Return [X, Y] of the center of cell containing provided text 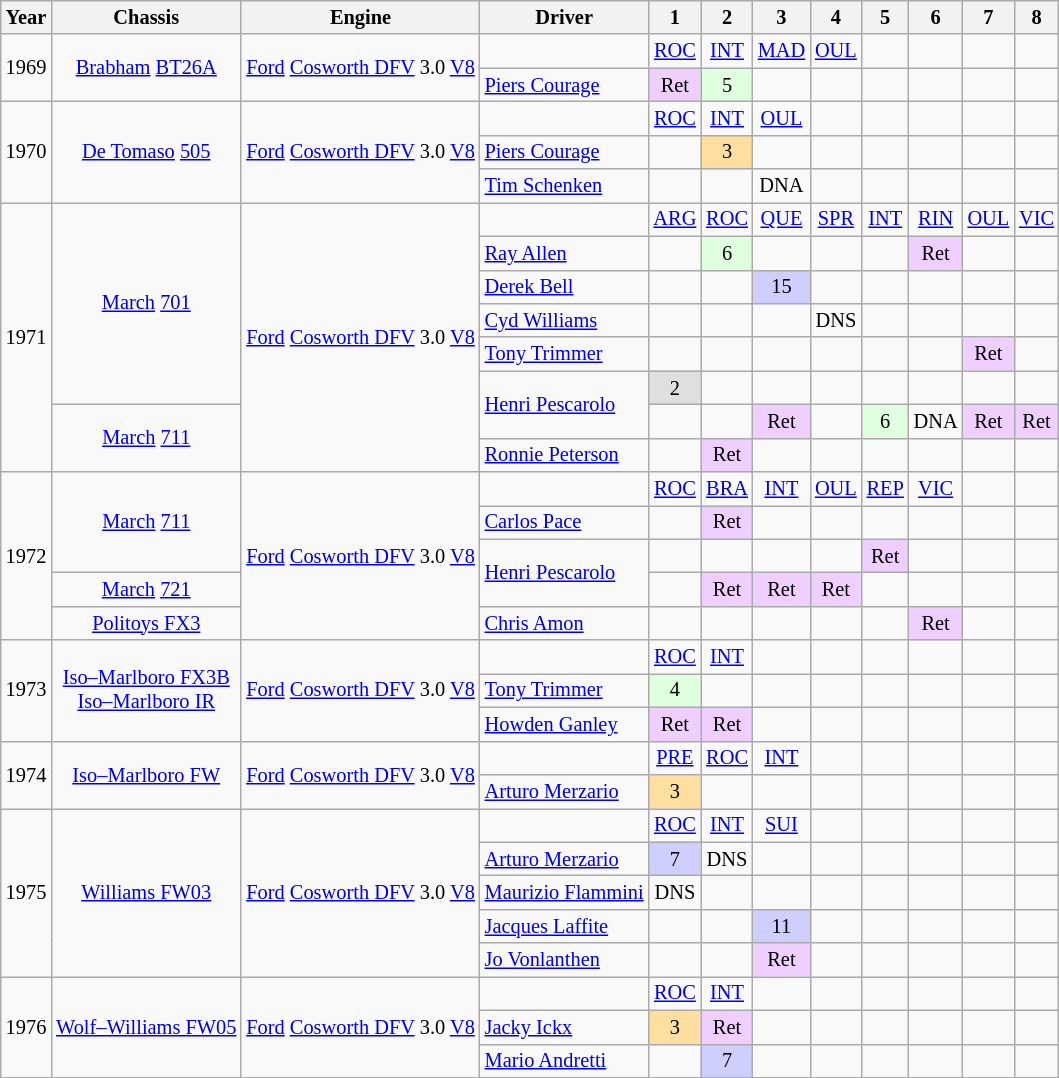
Jo Vonlanthen [564, 960]
Brabham BT26A [146, 68]
Chris Amon [564, 623]
1975 [26, 892]
Wolf–Williams FW05 [146, 1026]
PRE [676, 758]
Maurizio Flammini [564, 892]
Iso–Marlboro FW [146, 774]
Driver [564, 17]
1970 [26, 152]
Mario Andretti [564, 1061]
Chassis [146, 17]
ARG [676, 219]
Iso–Marlboro FX3BIso–Marlboro IR [146, 690]
March 701 [146, 303]
1973 [26, 690]
Carlos Pace [564, 522]
Williams FW03 [146, 892]
Jacques Laffite [564, 926]
8 [1036, 17]
1972 [26, 556]
Politoys FX3 [146, 623]
Cyd Williams [564, 320]
Engine [360, 17]
Ronnie Peterson [564, 455]
Howden Ganley [564, 724]
RIN [936, 219]
De Tomaso 505 [146, 152]
Ray Allen [564, 253]
1974 [26, 774]
REP [886, 489]
Jacky Ickx [564, 1027]
March 721 [146, 589]
SUI [782, 825]
15 [782, 287]
MAD [782, 51]
Derek Bell [564, 287]
QUE [782, 219]
1 [676, 17]
1976 [26, 1026]
Tim Schenken [564, 186]
1971 [26, 336]
BRA [727, 489]
1969 [26, 68]
Year [26, 17]
11 [782, 926]
SPR [836, 219]
